Output the (X, Y) coordinate of the center of the cell containing the given text.  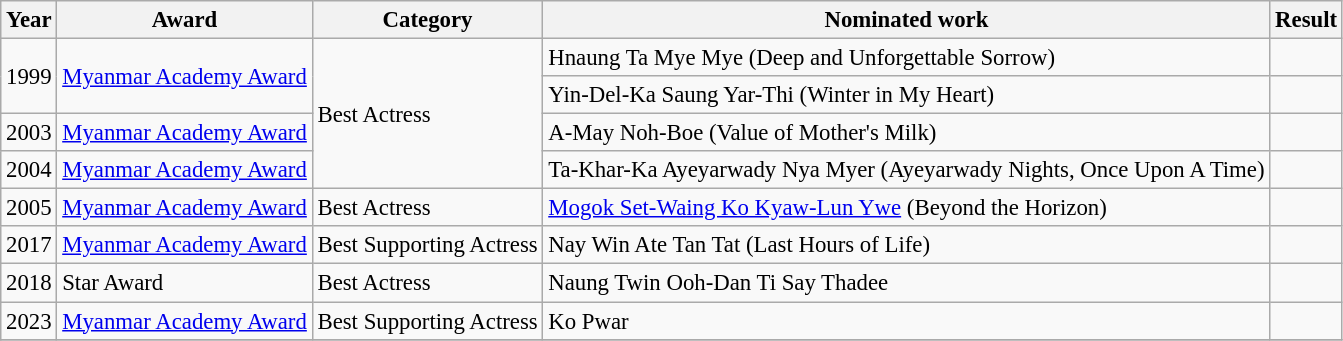
2017 (29, 245)
Ta-Khar-Ka Ayeyarwady Nya Myer (Ayeyarwady Nights, Once Upon A Time) (906, 170)
1999 (29, 76)
2003 (29, 133)
A-May Noh-Boe (Value of Mother's Milk) (906, 133)
Nominated work (906, 20)
Hnaung Ta Mye Mye (Deep and Unforgettable Sorrow) (906, 58)
2023 (29, 321)
2018 (29, 283)
Year (29, 20)
Star Award (184, 283)
Nay Win Ate Tan Tat (Last Hours of Life) (906, 245)
Award (184, 20)
Ko Pwar (906, 321)
Result (1306, 20)
2004 (29, 170)
Category (428, 20)
2005 (29, 208)
Naung Twin Ooh-Dan Ti Say Thadee (906, 283)
Yin-Del-Ka Saung Yar-Thi (Winter in My Heart) (906, 95)
Mogok Set-Waing Ko Kyaw-Lun Ywe (Beyond the Horizon) (906, 208)
